Extract the [X, Y] coordinate from the center of the cell holding the provided text.  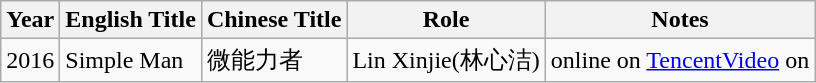
Role [446, 20]
online on TencentVideo on [680, 60]
English Title [131, 20]
Simple Man [131, 60]
Lin Xinjie(林心洁) [446, 60]
Chinese Title [274, 20]
Notes [680, 20]
Year [30, 20]
微能力者 [274, 60]
2016 [30, 60]
